Locate the cell with the specified text and output its (x, y) center coordinate. 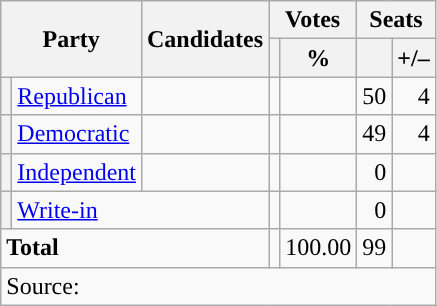
Democratic (77, 134)
50 (374, 96)
49 (374, 134)
Republican (77, 96)
Candidates (204, 39)
Total (135, 248)
+/– (414, 58)
Independent (77, 172)
100.00 (318, 248)
99 (374, 248)
Votes (313, 20)
Seats (396, 20)
Source: (218, 286)
Write-in (140, 210)
% (318, 58)
Party (72, 39)
